Find where the given text appears and provide that cell's center as (x, y) coordinate. 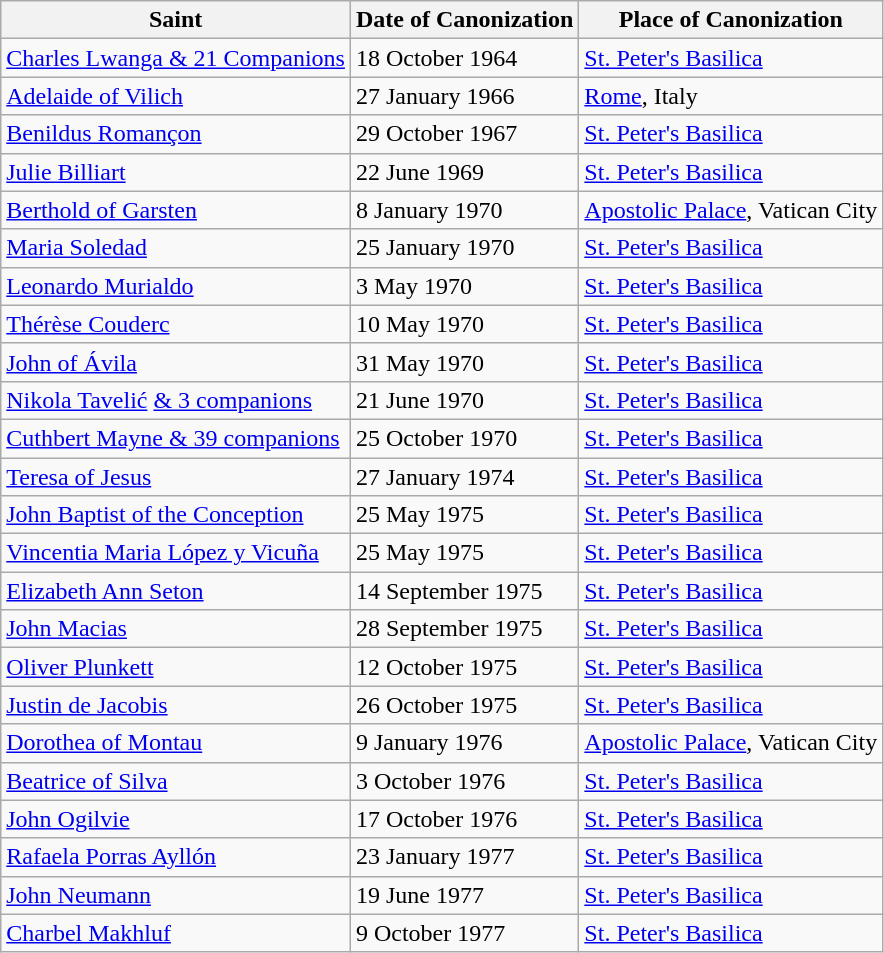
21 June 1970 (464, 400)
Rafaela Porras Ayllón (176, 857)
Oliver Plunkett (176, 667)
John Macias (176, 629)
Vincentia Maria López y Vicuña (176, 553)
17 October 1976 (464, 819)
Charles Lwanga & 21 Companions (176, 58)
Cuthbert Mayne & 39 companions (176, 438)
27 January 1966 (464, 96)
Benildus Romançon (176, 134)
Julie Billiart (176, 172)
Teresa of Jesus (176, 477)
31 May 1970 (464, 362)
Beatrice of Silva (176, 781)
9 October 1977 (464, 933)
19 June 1977 (464, 895)
John Neumann (176, 895)
Leonardo Murialdo (176, 286)
26 October 1975 (464, 705)
25 October 1970 (464, 438)
12 October 1975 (464, 667)
10 May 1970 (464, 324)
Charbel Makhluf (176, 933)
8 January 1970 (464, 210)
Elizabeth Ann Seton (176, 591)
Place of Canonization (731, 20)
28 September 1975 (464, 629)
3 May 1970 (464, 286)
Dorothea of Montau (176, 743)
Berthold of Garsten (176, 210)
29 October 1967 (464, 134)
3 October 1976 (464, 781)
John Ogilvie (176, 819)
Adelaide of Vilich (176, 96)
Saint (176, 20)
John Baptist of the Conception (176, 515)
John of Ávila (176, 362)
27 January 1974 (464, 477)
25 January 1970 (464, 248)
22 June 1969 (464, 172)
Justin de Jacobis (176, 705)
Nikola Tavelić & 3 companions (176, 400)
Rome, Italy (731, 96)
14 September 1975 (464, 591)
23 January 1977 (464, 857)
Maria Soledad (176, 248)
18 October 1964 (464, 58)
Thérèse Couderc (176, 324)
9 January 1976 (464, 743)
Date of Canonization (464, 20)
